Provide the [x, y] coordinate of the cell's center where the given text is located.  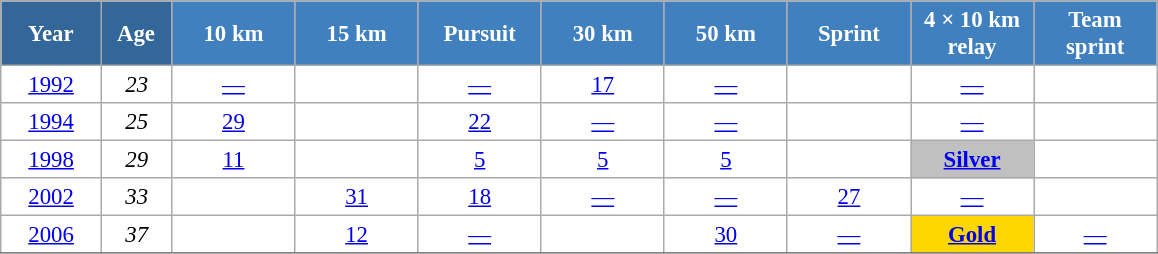
31 [356, 197]
2006 [52, 235]
Sprint [848, 34]
18 [480, 197]
Silver [972, 160]
Team sprint [1096, 34]
11 [234, 160]
Age [136, 34]
30 km [602, 34]
50 km [726, 34]
1992 [52, 85]
37 [136, 235]
23 [136, 85]
1994 [52, 122]
1998 [52, 160]
10 km [234, 34]
2002 [52, 197]
17 [602, 85]
15 km [356, 34]
33 [136, 197]
22 [480, 122]
Gold [972, 235]
Pursuit [480, 34]
30 [726, 235]
27 [848, 197]
Year [52, 34]
12 [356, 235]
25 [136, 122]
4 × 10 km relay [972, 34]
